Determine the (x, y) coordinate at the center of the cell enclosing the given text.  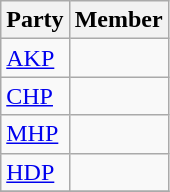
CHP (35, 96)
MHP (35, 134)
Party (35, 20)
Member (118, 20)
AKP (35, 58)
HDP (35, 172)
